Extract the (X, Y) coordinate from the center of the cell holding the provided text.  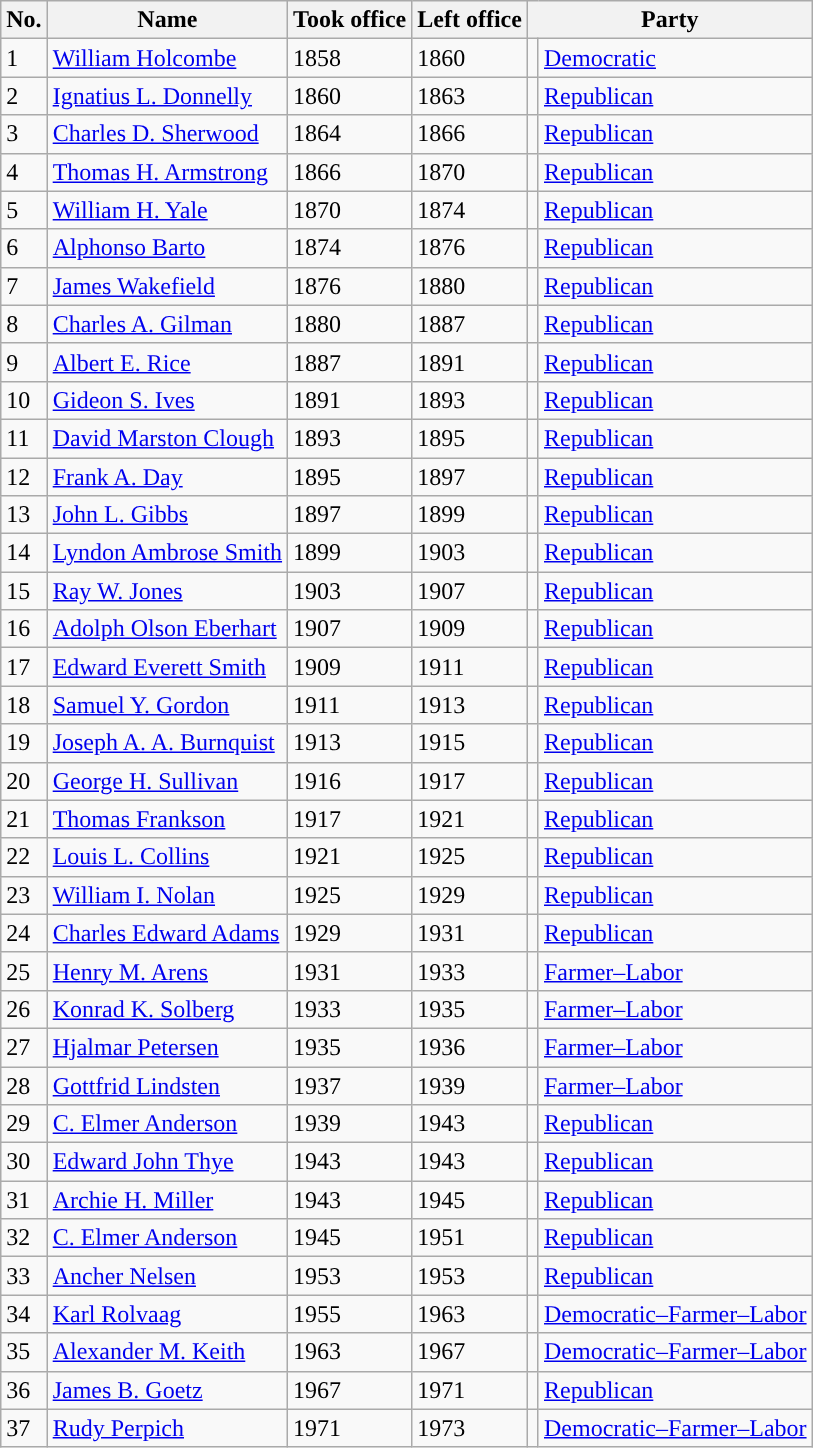
No. (24, 20)
31 (24, 1200)
Karl Rolvaag (167, 1314)
Gideon S. Ives (167, 400)
26 (24, 1009)
George H. Sullivan (167, 781)
James B. Goetz (167, 1390)
1858 (350, 58)
1951 (470, 1238)
12 (24, 477)
1936 (470, 1047)
John L. Gibbs (167, 515)
Alexander M. Keith (167, 1352)
27 (24, 1047)
10 (24, 400)
Charles Edward Adams (167, 933)
7 (24, 286)
30 (24, 1162)
34 (24, 1314)
Archie H. Miller (167, 1200)
1955 (350, 1314)
1915 (470, 743)
Rudy Perpich (167, 1428)
21 (24, 819)
Joseph A. A. Burnquist (167, 743)
25 (24, 971)
15 (24, 591)
James Wakefield (167, 286)
Left office (470, 20)
16 (24, 629)
Gottfrid Lindsten (167, 1085)
11 (24, 438)
Adolph Olson Eberhart (167, 629)
Thomas Frankson (167, 819)
28 (24, 1085)
Ignatius L. Donnelly (167, 96)
19 (24, 743)
17 (24, 667)
33 (24, 1276)
Took office (350, 20)
6 (24, 248)
Albert E. Rice (167, 362)
Hjalmar Petersen (167, 1047)
14 (24, 553)
Edward John Thye (167, 1162)
36 (24, 1390)
Konrad K. Solberg (167, 1009)
Thomas H. Armstrong (167, 172)
David Marston Clough (167, 438)
32 (24, 1238)
1916 (350, 781)
William I. Nolan (167, 895)
Frank A. Day (167, 477)
Alphonso Barto (167, 248)
4 (24, 172)
Lyndon Ambrose Smith (167, 553)
37 (24, 1428)
1973 (470, 1428)
5 (24, 210)
9 (24, 362)
35 (24, 1352)
Louis L. Collins (167, 857)
3 (24, 134)
8 (24, 324)
Democratic (675, 58)
Samuel Y. Gordon (167, 705)
18 (24, 705)
Ancher Nelsen (167, 1276)
13 (24, 515)
William H. Yale (167, 210)
29 (24, 1124)
Henry M. Arens (167, 971)
Name (167, 20)
24 (24, 933)
William Holcombe (167, 58)
Party (670, 20)
Charles A. Gilman (167, 324)
20 (24, 781)
Ray W. Jones (167, 591)
1863 (470, 96)
Charles D. Sherwood (167, 134)
Edward Everett Smith (167, 667)
1937 (350, 1085)
1864 (350, 134)
2 (24, 96)
1 (24, 58)
23 (24, 895)
22 (24, 857)
